Extract the [X, Y] coordinate from the center of the cell holding the provided text.  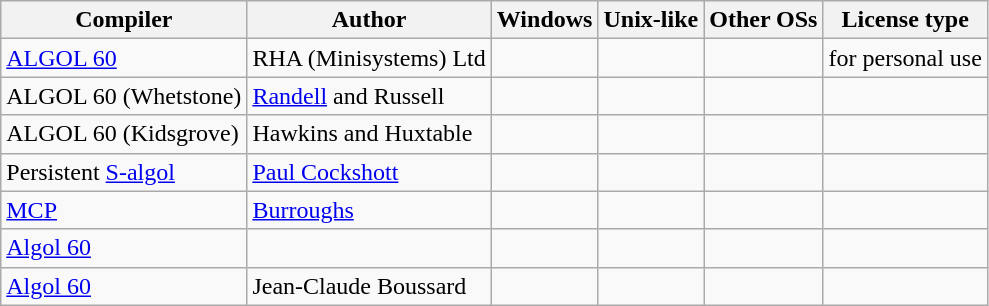
MCP [124, 210]
Hawkins and Huxtable [369, 134]
Burroughs [369, 210]
Jean-Claude Boussard [369, 286]
ALGOL 60 [124, 58]
Unix-like [651, 20]
RHA (Minisystems) Ltd [369, 58]
Paul Cockshott [369, 172]
License type [905, 20]
for personal use [905, 58]
ALGOL 60 (Whetstone) [124, 96]
ALGOL 60 (Kidsgrove) [124, 134]
Other OSs [764, 20]
Compiler [124, 20]
Author [369, 20]
Randell and Russell [369, 96]
Windows [544, 20]
Persistent S-algol [124, 172]
